Provide the (x, y) coordinate of the cell's center where the given text is located.  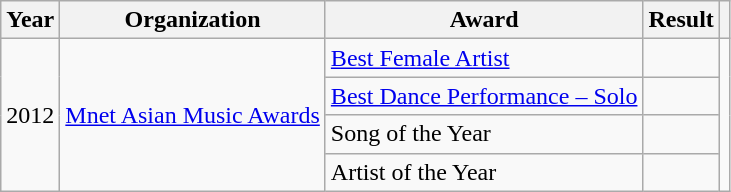
Organization (193, 20)
Mnet Asian Music Awards (193, 115)
2012 (30, 115)
Year (30, 20)
Award (484, 20)
Best Dance Performance – Solo (484, 96)
Result (681, 20)
Song of the Year (484, 134)
Artist of the Year (484, 172)
Best Female Artist (484, 58)
